Find where the given text appears and provide that cell's center as (X, Y) coordinate. 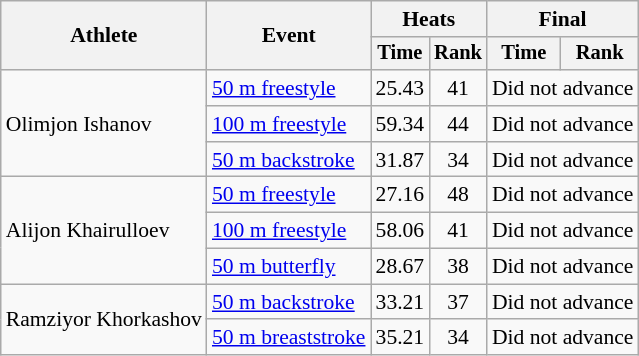
31.87 (400, 160)
Heats (429, 19)
25.43 (400, 88)
Event (289, 36)
48 (458, 195)
Final (563, 19)
44 (458, 124)
58.06 (400, 231)
Ramziyor Khorkashov (104, 320)
59.34 (400, 124)
28.67 (400, 267)
38 (458, 267)
Olimjon Ishanov (104, 124)
33.21 (400, 302)
27.16 (400, 195)
35.21 (400, 338)
50 m breaststroke (289, 338)
50 m butterfly (289, 267)
Athlete (104, 36)
37 (458, 302)
Alijon Khairulloev (104, 230)
